Search for the cell housing the specified text and yield its [X, Y] center coordinate. 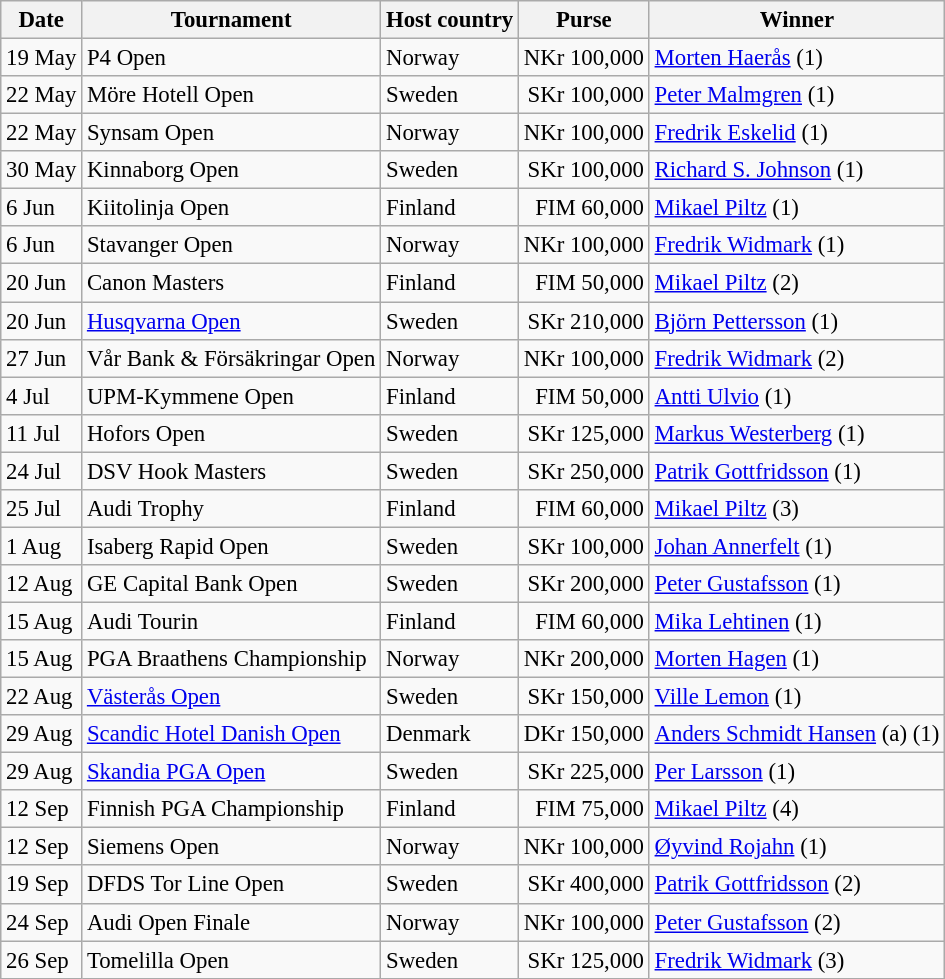
1 Aug [42, 546]
Peter Malmgren (1) [796, 95]
SKr 400,000 [584, 885]
Scandic Hotel Danish Open [232, 734]
Tomelilla Open [232, 960]
SKr 225,000 [584, 772]
Johan Annerfelt (1) [796, 546]
Mikael Piltz (3) [796, 509]
DFDS Tor Line Open [232, 885]
Canon Masters [232, 283]
Mika Lehtinen (1) [796, 621]
Audi Tourin [232, 621]
Hofors Open [232, 433]
25 Jul [42, 509]
12 Aug [42, 584]
UPM-Kymmene Open [232, 396]
SKr 210,000 [584, 321]
Morten Haerås (1) [796, 58]
Øyvind Rojahn (1) [796, 847]
Ville Lemon (1) [796, 697]
Björn Pettersson (1) [796, 321]
Winner [796, 20]
Vår Bank & Försäkringar Open [232, 358]
Anders Schmidt Hansen (a) (1) [796, 734]
Isaberg Rapid Open [232, 546]
22 Aug [42, 697]
Peter Gustafsson (1) [796, 584]
Möre Hotell Open [232, 95]
Patrik Gottfridsson (2) [796, 885]
Kiitolinja Open [232, 208]
Richard S. Johnson (1) [796, 170]
Finnish PGA Championship [232, 809]
26 Sep [42, 960]
Fredrik Widmark (2) [796, 358]
Kinnaborg Open [232, 170]
Mikael Piltz (4) [796, 809]
Patrik Gottfridsson (1) [796, 471]
SKr 250,000 [584, 471]
Antti Ulvio (1) [796, 396]
DKr 150,000 [584, 734]
11 Jul [42, 433]
Tournament [232, 20]
Per Larsson (1) [796, 772]
Mikael Piltz (2) [796, 283]
Audi Trophy [232, 509]
Mikael Piltz (1) [796, 208]
Fredrik Widmark (3) [796, 960]
Västerås Open [232, 697]
P4 Open [232, 58]
Synsam Open [232, 133]
4 Jul [42, 396]
Fredrik Widmark (1) [796, 245]
Husqvarna Open [232, 321]
Host country [450, 20]
Siemens Open [232, 847]
Audi Open Finale [232, 922]
Fredrik Eskelid (1) [796, 133]
19 May [42, 58]
Date [42, 20]
SKr 200,000 [584, 584]
PGA Braathens Championship [232, 659]
30 May [42, 170]
Purse [584, 20]
24 Sep [42, 922]
Denmark [450, 734]
SKr 150,000 [584, 697]
19 Sep [42, 885]
GE Capital Bank Open [232, 584]
27 Jun [42, 358]
FIM 75,000 [584, 809]
Skandia PGA Open [232, 772]
DSV Hook Masters [232, 471]
Morten Hagen (1) [796, 659]
Markus Westerberg (1) [796, 433]
Stavanger Open [232, 245]
24 Jul [42, 471]
NKr 200,000 [584, 659]
Peter Gustafsson (2) [796, 922]
